From the cell containing the given text, extract its center point as (x, y) coordinate. 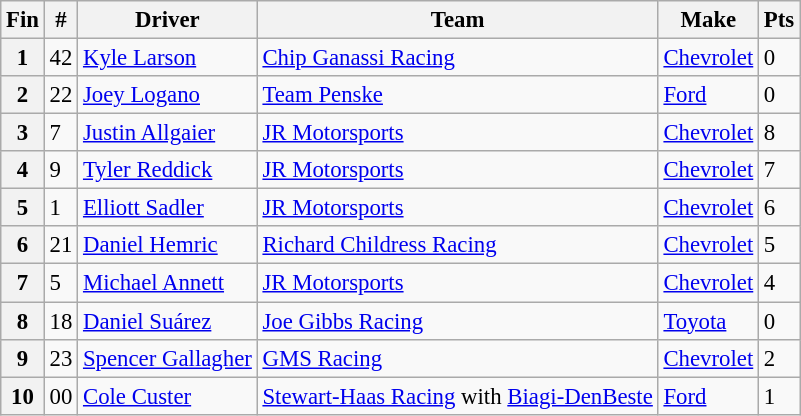
Kyle Larson (168, 58)
Justin Allgaier (168, 133)
23 (60, 358)
Pts (780, 20)
Cole Custer (168, 396)
Team (458, 20)
Chip Ganassi Racing (458, 58)
42 (60, 58)
Elliott Sadler (168, 208)
GMS Racing (458, 358)
Tyler Reddick (168, 170)
3 (23, 133)
Driver (168, 20)
# (60, 20)
Joey Logano (168, 95)
Daniel Hemric (168, 245)
Spencer Gallagher (168, 358)
Richard Childress Racing (458, 245)
Toyota (708, 321)
Make (708, 20)
21 (60, 245)
18 (60, 321)
00 (60, 396)
Michael Annett (168, 283)
10 (23, 396)
Team Penske (458, 95)
Fin (23, 20)
Daniel Suárez (168, 321)
22 (60, 95)
Stewart-Haas Racing with Biagi-DenBeste (458, 396)
Joe Gibbs Racing (458, 321)
